Identify which cell holds the provided text, then report its (x, y) central coordinate. 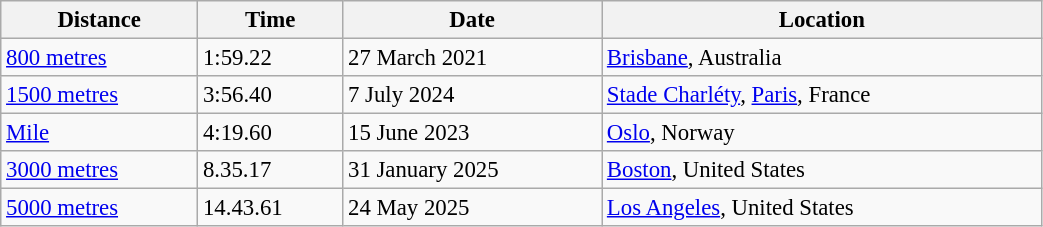
24 May 2025 (472, 208)
14.43.61 (270, 208)
Boston, United States (822, 170)
1:59.22 (270, 58)
Distance (100, 20)
Time (270, 20)
27 March 2021 (472, 58)
3000 metres (100, 170)
Stade Charléty, Paris, France (822, 95)
Mile (100, 133)
7 July 2024 (472, 95)
800 metres (100, 58)
Brisbane, Australia (822, 58)
3:56.40 (270, 95)
Los Angeles, United States (822, 208)
31 January 2025 (472, 170)
Date (472, 20)
8.35.17 (270, 170)
15 June 2023 (472, 133)
Location (822, 20)
Oslo, Norway (822, 133)
5000 metres (100, 208)
4:19.60 (270, 133)
1500 metres (100, 95)
